Determine the [X, Y] coordinate at the center of the cell enclosing the given text.  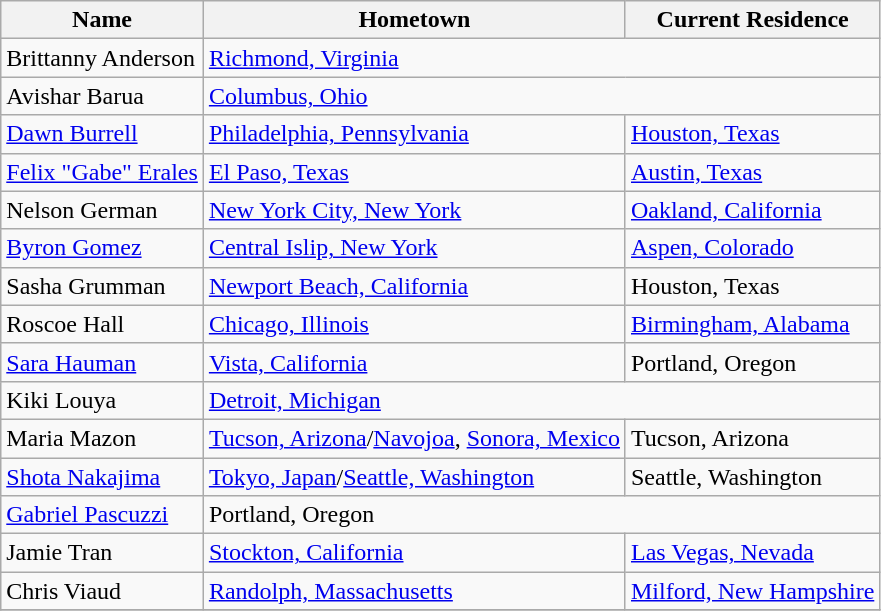
Columbus, Ohio [541, 96]
Milford, New Hampshire [752, 591]
Nelson German [102, 210]
Brittanny Anderson [102, 58]
Stockton, California [414, 553]
Sara Hauman [102, 362]
Aspen, Colorado [752, 248]
Avishar Barua [102, 96]
Philadelphia, Pennsylvania [414, 134]
Central Islip, New York [414, 248]
Birmingham, Alabama [752, 324]
Felix "Gabe" Erales [102, 172]
Newport Beach, California [414, 286]
Chris Viaud [102, 591]
Name [102, 20]
Roscoe Hall [102, 324]
El Paso, Texas [414, 172]
Tokyo, Japan/Seattle, Washington [414, 477]
Richmond, Virginia [541, 58]
New York City, New York [414, 210]
Maria Mazon [102, 438]
Current Residence [752, 20]
Shota Nakajima [102, 477]
Detroit, Michigan [541, 400]
Byron Gomez [102, 248]
Dawn Burrell [102, 134]
Hometown [414, 20]
Tucson, Arizona [752, 438]
Jamie Tran [102, 553]
Seattle, Washington [752, 477]
Chicago, Illinois [414, 324]
Austin, Texas [752, 172]
Vista, California [414, 362]
Kiki Louya [102, 400]
Tucson, Arizona/Navojoa, Sonora, Mexico [414, 438]
Gabriel Pascuzzi [102, 515]
Randolph, Massachusetts [414, 591]
Sasha Grumman [102, 286]
Las Vegas, Nevada [752, 553]
Oakland, California [752, 210]
